Locate the cell with the specified text and output its [x, y] center coordinate. 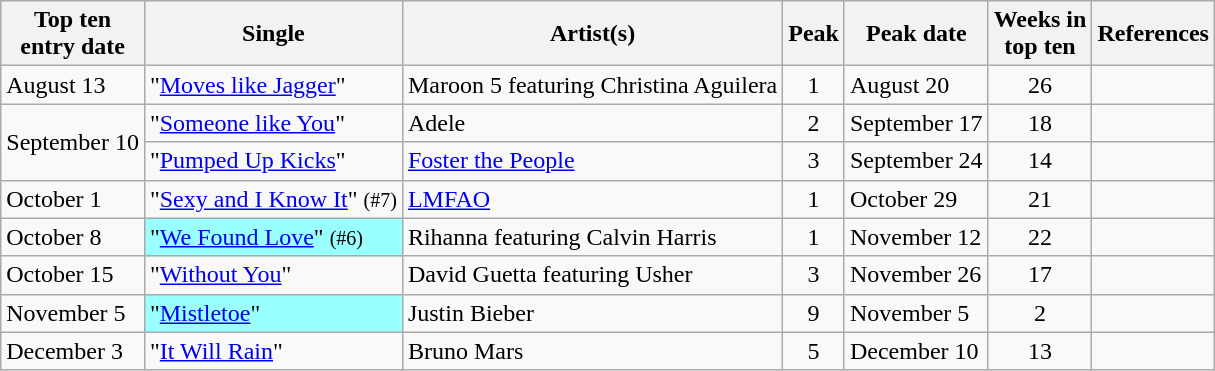
Rihanna featuring Calvin Harris [592, 237]
9 [814, 313]
Peak [814, 34]
"Sexy and I Know It" (#7) [273, 199]
22 [1040, 237]
December 3 [73, 351]
November 12 [916, 237]
September 10 [73, 142]
"It Will Rain" [273, 351]
"Mistletoe" [273, 313]
December 10 [916, 351]
21 [1040, 199]
5 [814, 351]
Maroon 5 featuring Christina Aguilera [592, 85]
David Guetta featuring Usher [592, 275]
October 8 [73, 237]
Foster the People [592, 161]
Artist(s) [592, 34]
"Pumped Up Kicks" [273, 161]
17 [1040, 275]
Adele [592, 123]
14 [1040, 161]
August 20 [916, 85]
18 [1040, 123]
Justin Bieber [592, 313]
Peak date [916, 34]
Bruno Mars [592, 351]
"Someone like You" [273, 123]
Single [273, 34]
References [1154, 34]
LMFAO [592, 199]
"We Found Love" (#6) [273, 237]
August 13 [73, 85]
"Moves like Jagger" [273, 85]
Weeks intop ten [1040, 34]
13 [1040, 351]
October 15 [73, 275]
Top tenentry date [73, 34]
September 17 [916, 123]
November 26 [916, 275]
October 29 [916, 199]
October 1 [73, 199]
26 [1040, 85]
September 24 [916, 161]
"Without You" [273, 275]
